Return the [X, Y] coordinate for the center point of the cell that contains the specified text.  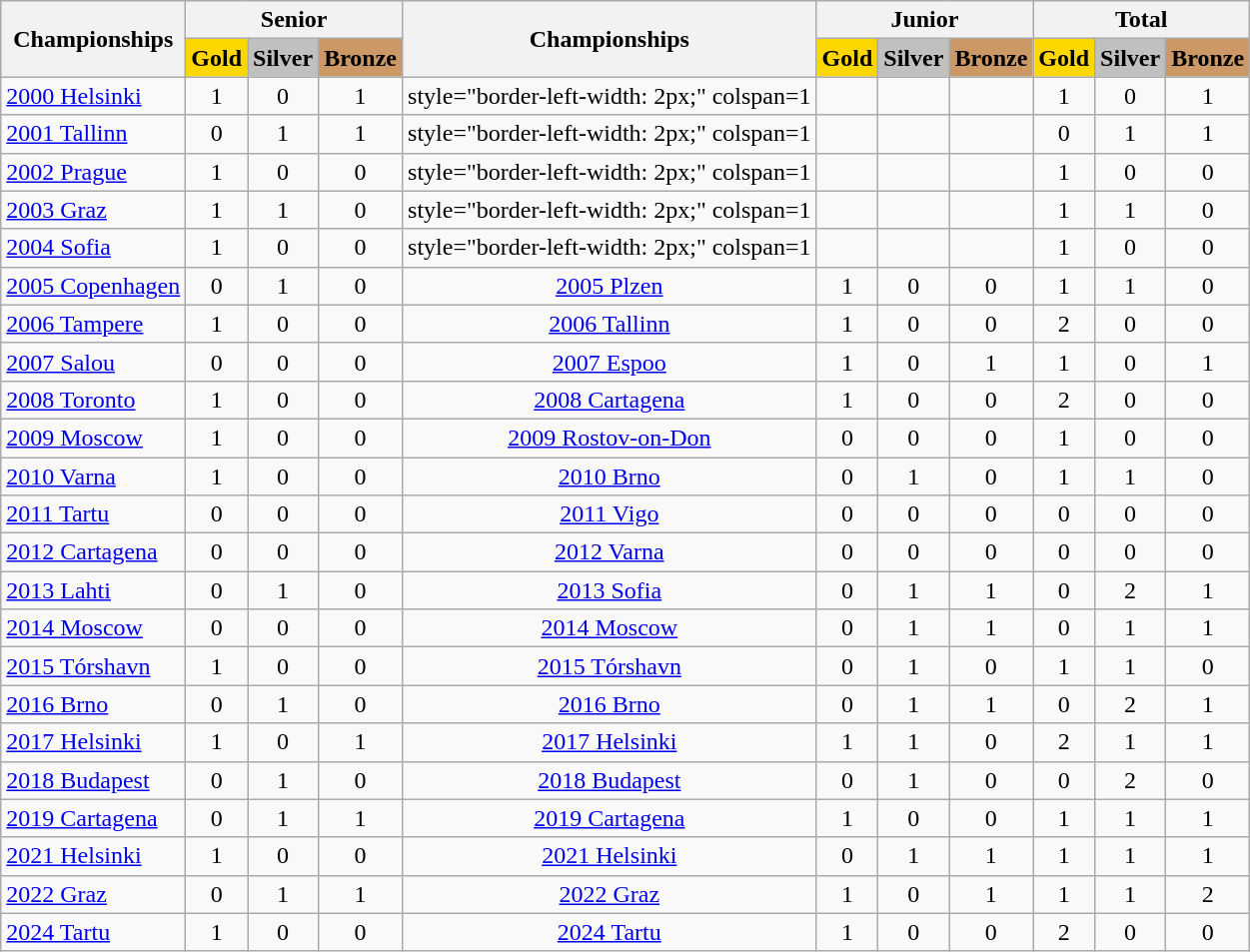
2007 Salou [94, 362]
2001 Tallinn [94, 134]
Senior [294, 20]
2011 Vigo [610, 514]
2008 Toronto [94, 400]
Junior [925, 20]
2008 Cartagena [610, 400]
2000 Helsinki [94, 96]
2002 Prague [94, 172]
2013 Sofia [610, 590]
Total [1141, 20]
2012 Cartagena [94, 552]
2013 Lahti [94, 590]
2005 Plzen [610, 286]
2011 Tartu [94, 514]
2006 Tallinn [610, 324]
2004 Sofia [94, 248]
2009 Moscow [94, 438]
2010 Varna [94, 476]
2007 Espoo [610, 362]
2012 Varna [610, 552]
2006 Tampere [94, 324]
2010 Brno [610, 476]
2009 Rostov-on-Don [610, 438]
2005 Copenhagen [94, 286]
2003 Graz [94, 210]
